Return (x, y) of the center of cell containing provided text 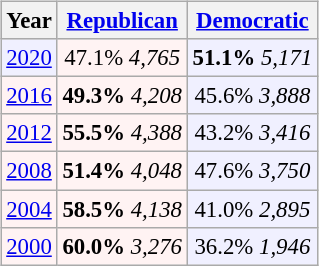
55.5% 4,388 (122, 133)
2016 (29, 96)
2020 (29, 58)
41.0% 2,895 (252, 209)
43.2% 3,416 (252, 133)
58.5% 4,138 (122, 209)
47.1% 4,765 (122, 58)
2000 (29, 246)
47.6% 3,750 (252, 171)
36.2% 1,946 (252, 246)
45.6% 3,888 (252, 96)
Republican (122, 21)
Democratic (252, 21)
2012 (29, 133)
Year (29, 21)
2008 (29, 171)
49.3% 4,208 (122, 96)
60.0% 3,276 (122, 246)
51.4% 4,048 (122, 171)
51.1% 5,171 (252, 58)
2004 (29, 209)
